Determine the (X, Y) coordinate at the center of the cell enclosing the given text.  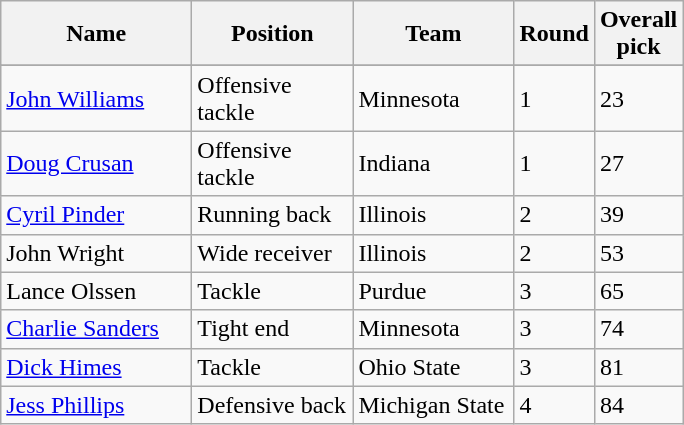
81 (638, 367)
Name (96, 34)
Overall pick (638, 34)
Indiana (434, 164)
Position (272, 34)
Michigan State (434, 405)
Lance Olssen (96, 291)
Charlie Sanders (96, 329)
Dick Himes (96, 367)
4 (554, 405)
Defensive back (272, 405)
Wide receiver (272, 253)
74 (638, 329)
53 (638, 253)
Running back (272, 215)
Round (554, 34)
Cyril Pinder (96, 215)
Ohio State (434, 367)
65 (638, 291)
39 (638, 215)
Doug Crusan (96, 164)
84 (638, 405)
Purdue (434, 291)
John Wright (96, 253)
27 (638, 164)
John Williams (96, 98)
Team (434, 34)
Tight end (272, 329)
23 (638, 98)
Jess Phillips (96, 405)
